Find where the given text appears and provide that cell's center as (x, y) coordinate. 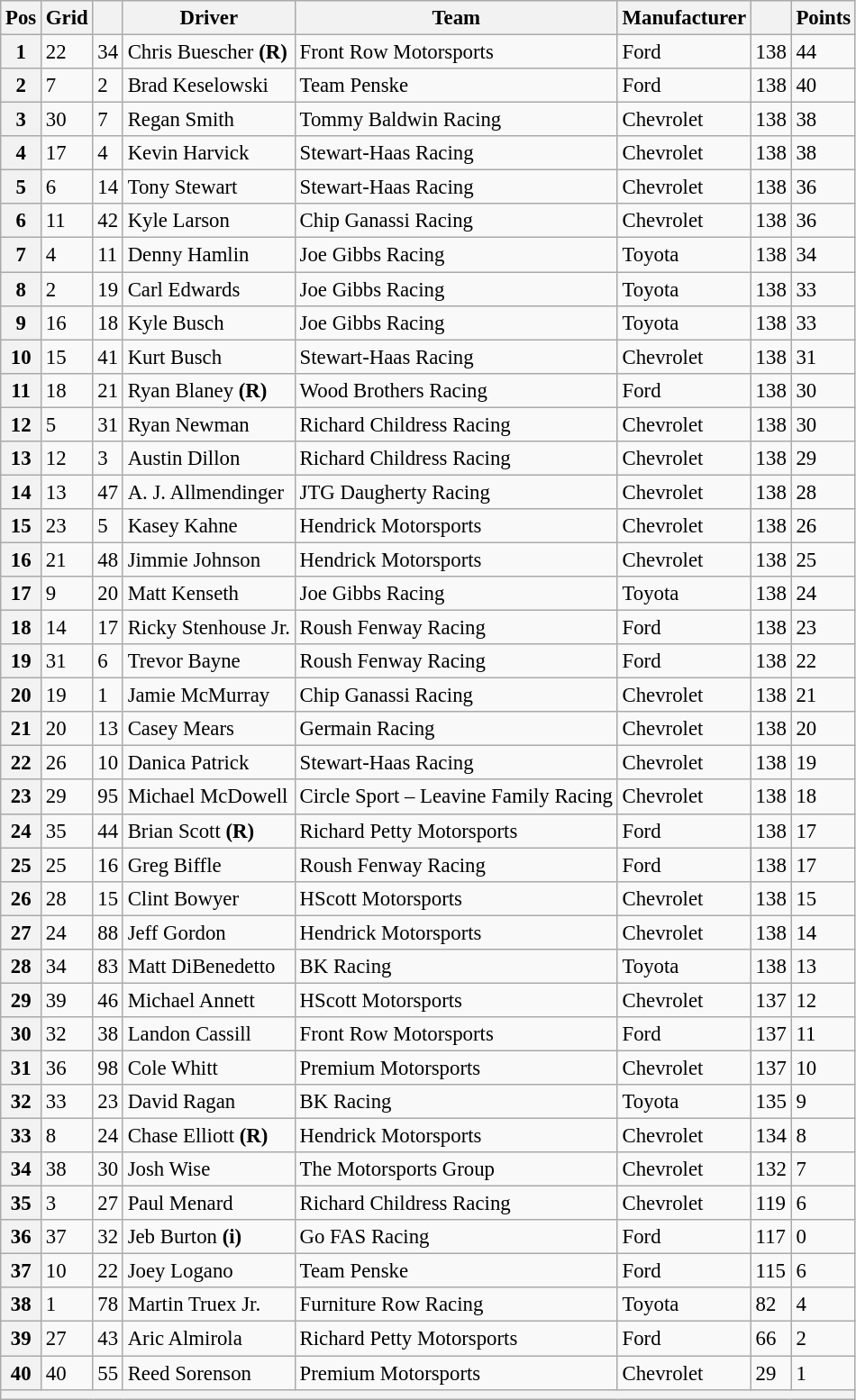
48 (108, 559)
JTG Daugherty Racing (456, 492)
Go FAS Racing (456, 1237)
Danica Patrick (209, 763)
Carl Edwards (209, 289)
Driver (209, 18)
Clint Bowyer (209, 898)
Landon Cassill (209, 1034)
115 (771, 1271)
132 (771, 1169)
83 (108, 967)
Paul Menard (209, 1204)
41 (108, 357)
Tony Stewart (209, 187)
Germain Racing (456, 729)
Reed Sorenson (209, 1373)
135 (771, 1102)
82 (771, 1305)
Wood Brothers Racing (456, 390)
134 (771, 1136)
Martin Truex Jr. (209, 1305)
Furniture Row Racing (456, 1305)
Grid (67, 18)
Michael Annett (209, 1000)
Chris Buescher (R) (209, 52)
95 (108, 797)
119 (771, 1204)
Joey Logano (209, 1271)
Matt DiBenedetto (209, 967)
Team (456, 18)
Regan Smith (209, 120)
The Motorsports Group (456, 1169)
117 (771, 1237)
55 (108, 1373)
Kasey Kahne (209, 526)
Brad Keselowski (209, 86)
Manufacturer (684, 18)
Chase Elliott (R) (209, 1136)
Points (824, 18)
88 (108, 932)
Jamie McMurray (209, 695)
Casey Mears (209, 729)
Jeff Gordon (209, 932)
David Ragan (209, 1102)
Ryan Blaney (R) (209, 390)
Denny Hamlin (209, 255)
Kurt Busch (209, 357)
98 (108, 1068)
Aric Almirola (209, 1339)
Kyle Larson (209, 221)
Josh Wise (209, 1169)
Jimmie Johnson (209, 559)
Ryan Newman (209, 424)
Kyle Busch (209, 323)
Kevin Harvick (209, 153)
78 (108, 1305)
Matt Kenseth (209, 594)
43 (108, 1339)
Jeb Burton (i) (209, 1237)
47 (108, 492)
Trevor Bayne (209, 661)
Circle Sport – Leavine Family Racing (456, 797)
Pos (22, 18)
Austin Dillon (209, 459)
Greg Biffle (209, 865)
Michael McDowell (209, 797)
A. J. Allmendinger (209, 492)
46 (108, 1000)
Ricky Stenhouse Jr. (209, 628)
Tommy Baldwin Racing (456, 120)
0 (824, 1237)
66 (771, 1339)
Cole Whitt (209, 1068)
Brian Scott (R) (209, 831)
42 (108, 221)
